Return the [x, y] coordinate for the center point of the cell that contains the specified text.  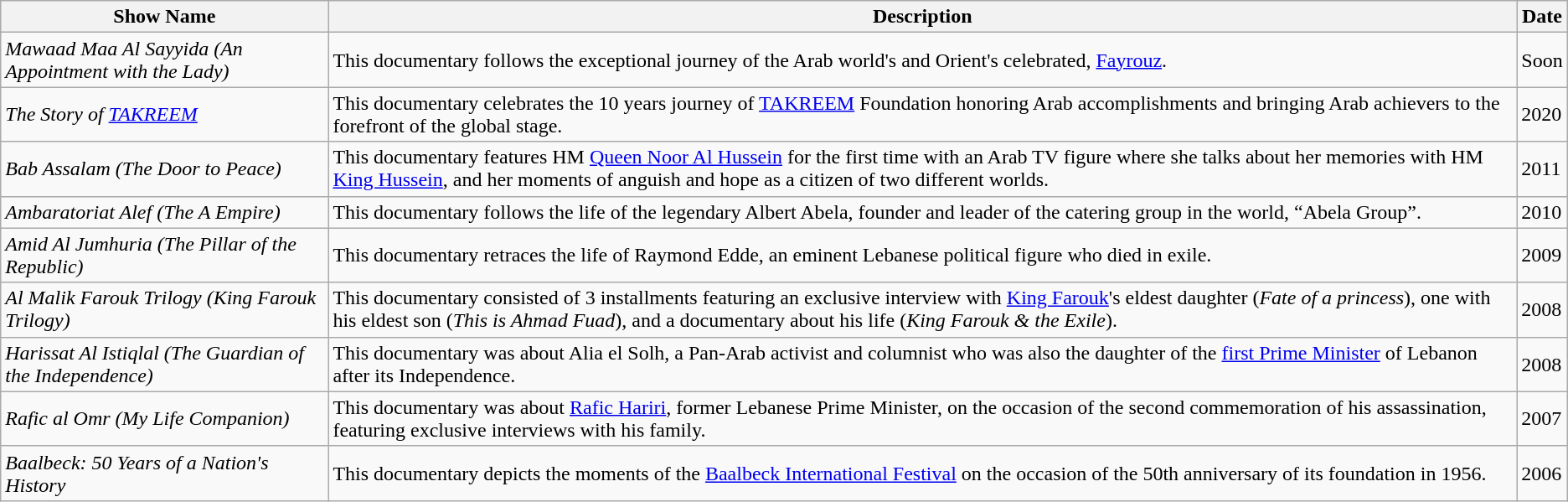
Date [1542, 17]
2007 [1542, 419]
This documentary retraces the life of Raymond Edde, an eminent Lebanese political figure who died in exile. [923, 255]
Soon [1542, 60]
2020 [1542, 114]
Ambaratoriat Alef (The A Empire) [164, 212]
The Story of TAKREEM [164, 114]
This documentary depicts the moments of the Baalbeck International Festival on the occasion of the 50th anniversary of its foundation in 1956. [923, 473]
Harissat Al Istiqlal (The Guardian of the Independence) [164, 364]
Bab Assalam (The Door to Peace) [164, 169]
This documentary follows the exceptional journey of the Arab world's and Orient's celebrated, Fayrouz. [923, 60]
Al Malik Farouk Trilogy (King Farouk Trilogy) [164, 310]
Show Name [164, 17]
Amid Al Jumhuria (The Pillar of the Republic) [164, 255]
Mawaad Maa Al Sayyida (An Appointment with the Lady) [164, 60]
Rafic al Omr (My Life Companion) [164, 419]
Description [923, 17]
This documentary follows the life of the legendary Albert Abela, founder and leader of the catering group in the world, “Abela Group”. [923, 212]
2009 [1542, 255]
2011 [1542, 169]
2006 [1542, 473]
2010 [1542, 212]
Baalbeck: 50 Years of a Nation's History [164, 473]
